Return the (X, Y) coordinate for the center point of the cell that contains the specified text.  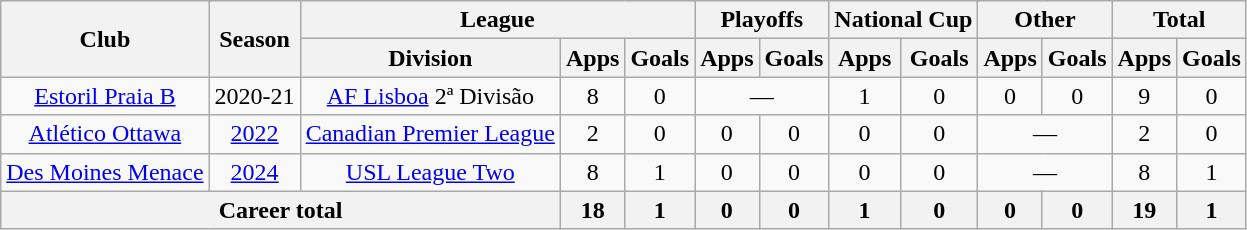
Estoril Praia B (105, 96)
AF Lisboa 2ª Divisão (430, 96)
19 (1144, 210)
Season (254, 39)
2022 (254, 134)
USL League Two (430, 172)
Division (430, 58)
Club (105, 39)
Other (1045, 20)
Total (1179, 20)
Playoffs (762, 20)
9 (1144, 96)
League (497, 20)
2020-21 (254, 96)
Des Moines Menace (105, 172)
National Cup (904, 20)
18 (592, 210)
Career total (281, 210)
Atlético Ottawa (105, 134)
2024 (254, 172)
Canadian Premier League (430, 134)
